Locate the cell with the specified text and output its [x, y] center coordinate. 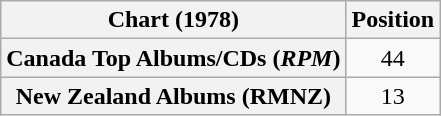
Chart (1978) [174, 20]
Canada Top Albums/CDs (RPM) [174, 58]
13 [393, 96]
Position [393, 20]
44 [393, 58]
New Zealand Albums (RMNZ) [174, 96]
